Locate the cell with the specified text and output its [X, Y] center coordinate. 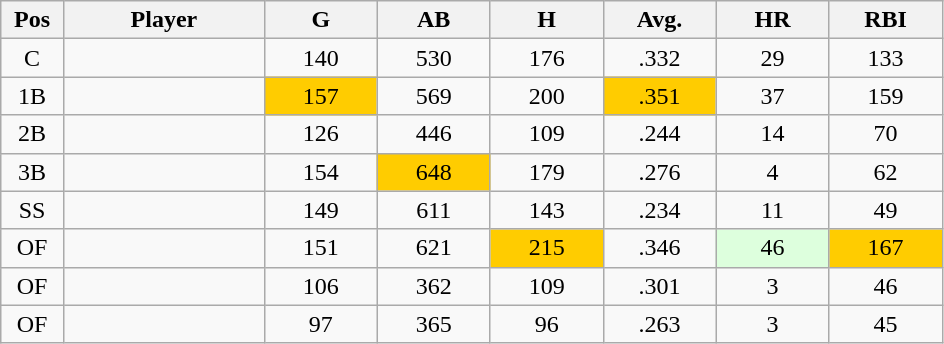
569 [434, 96]
70 [886, 134]
159 [886, 96]
154 [320, 172]
106 [320, 286]
49 [886, 210]
97 [320, 324]
365 [434, 324]
62 [886, 172]
157 [320, 96]
200 [546, 96]
2B [32, 134]
11 [772, 210]
Player [164, 20]
167 [886, 248]
133 [886, 58]
96 [546, 324]
.301 [660, 286]
446 [434, 134]
AB [434, 20]
4 [772, 172]
176 [546, 58]
611 [434, 210]
.263 [660, 324]
179 [546, 172]
143 [546, 210]
Pos [32, 20]
126 [320, 134]
SS [32, 210]
45 [886, 324]
215 [546, 248]
.351 [660, 96]
1B [32, 96]
.332 [660, 58]
.244 [660, 134]
530 [434, 58]
.234 [660, 210]
G [320, 20]
621 [434, 248]
149 [320, 210]
140 [320, 58]
C [32, 58]
29 [772, 58]
362 [434, 286]
.346 [660, 248]
151 [320, 248]
3B [32, 172]
648 [434, 172]
RBI [886, 20]
Avg. [660, 20]
37 [772, 96]
14 [772, 134]
.276 [660, 172]
HR [772, 20]
H [546, 20]
